Search for the cell housing the specified text and yield its [X, Y] center coordinate. 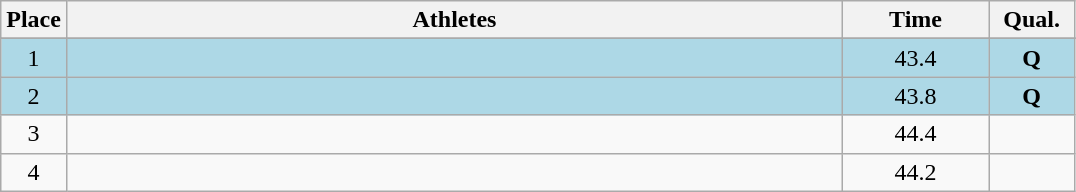
Time [916, 20]
Place [34, 20]
44.4 [916, 134]
Athletes [454, 20]
1 [34, 58]
43.8 [916, 96]
44.2 [916, 172]
43.4 [916, 58]
3 [34, 134]
2 [34, 96]
4 [34, 172]
Qual. [1032, 20]
